Provide the (x, y) coordinate of the cell's center where the given text is located.  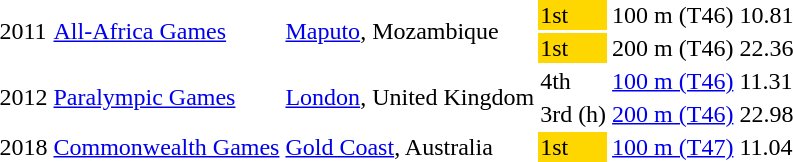
Paralympic Games (166, 98)
4th (574, 81)
Commonwealth Games (166, 147)
Gold Coast, Australia (410, 147)
London, United Kingdom (410, 98)
3rd (h) (574, 114)
Maputo, Mozambique (410, 32)
All-Africa Games (166, 32)
100 m (T47) (673, 147)
